Search for the cell housing the specified text and yield its [x, y] center coordinate. 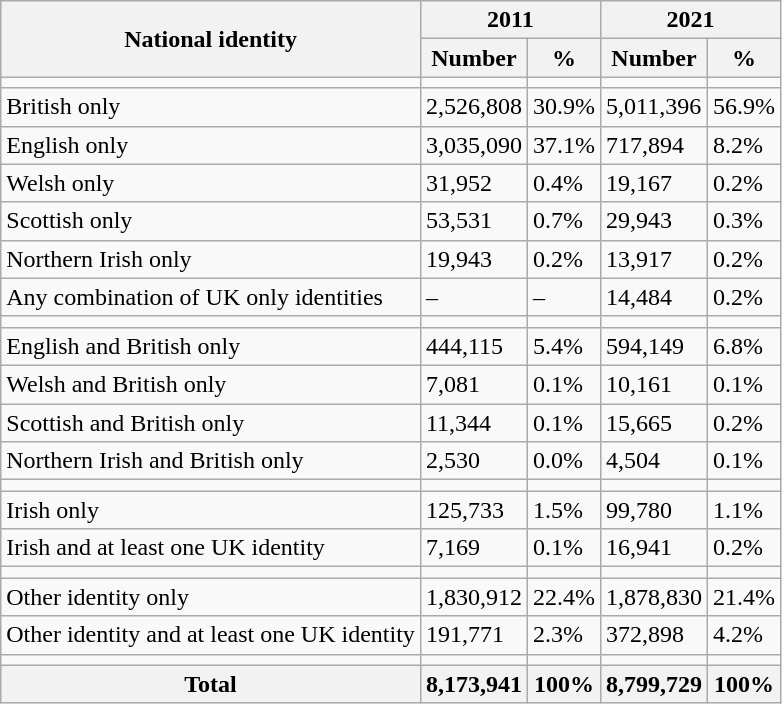
2011 [510, 20]
3,035,090 [474, 145]
594,149 [654, 346]
29,943 [654, 221]
15,665 [654, 423]
30.9% [564, 107]
191,771 [474, 635]
2.3% [564, 635]
22.4% [564, 597]
8,799,729 [654, 684]
Northern Irish only [211, 259]
8,173,941 [474, 684]
English only [211, 145]
21.4% [744, 597]
2021 [690, 20]
Other identity only [211, 597]
4,504 [654, 461]
56.9% [744, 107]
19,167 [654, 183]
99,780 [654, 510]
53,531 [474, 221]
6.8% [744, 346]
125,733 [474, 510]
0.3% [744, 221]
8.2% [744, 145]
11,344 [474, 423]
13,917 [654, 259]
Other identity and at least one UK identity [211, 635]
4.2% [744, 635]
Welsh only [211, 183]
14,484 [654, 297]
Irish and at least one UK identity [211, 548]
English and British only [211, 346]
7,081 [474, 384]
444,115 [474, 346]
1.1% [744, 510]
Scottish only [211, 221]
19,943 [474, 259]
1,830,912 [474, 597]
British only [211, 107]
Irish only [211, 510]
1.5% [564, 510]
7,169 [474, 548]
372,898 [654, 635]
0.0% [564, 461]
Northern Irish and British only [211, 461]
0.4% [564, 183]
2,526,808 [474, 107]
National identity [211, 39]
Welsh and British only [211, 384]
0.7% [564, 221]
Any combination of UK only identities [211, 297]
16,941 [654, 548]
1,878,830 [654, 597]
37.1% [564, 145]
717,894 [654, 145]
31,952 [474, 183]
5,011,396 [654, 107]
Scottish and British only [211, 423]
2,530 [474, 461]
10,161 [654, 384]
5.4% [564, 346]
Total [211, 684]
